Detect which cell encompasses the target text, then output its (x, y) center coordinate. 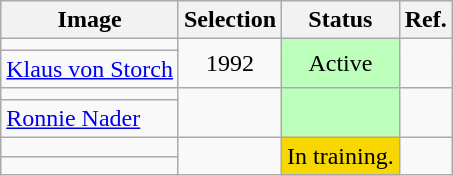
Selection (230, 20)
Ref. (426, 20)
Ronnie Nader (90, 118)
Active (341, 64)
1992 (230, 64)
Klaus von Storch (90, 69)
Image (90, 20)
Status (341, 20)
In training. (341, 156)
